For the text-containing cell, return its midpoint in (x, y) coordinate format. 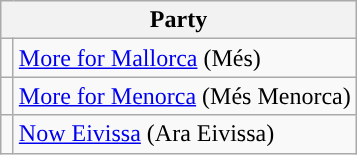
More for Menorca (Més Menorca) (184, 96)
Now Eivissa (Ara Eivissa) (184, 134)
Party (179, 20)
More for Mallorca (Més) (184, 58)
